Scan for the cell matching the given text and deliver its [X, Y] coordinate at center. 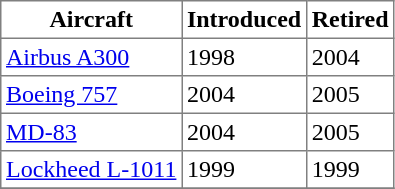
Lockheed L-1011 [92, 170]
Airbus A300 [92, 57]
1998 [244, 57]
MD-83 [92, 132]
Introduced [244, 20]
Aircraft [92, 20]
Boeing 757 [92, 95]
Retired [350, 20]
